Find where the given text appears and provide that cell's center as [X, Y] coordinate. 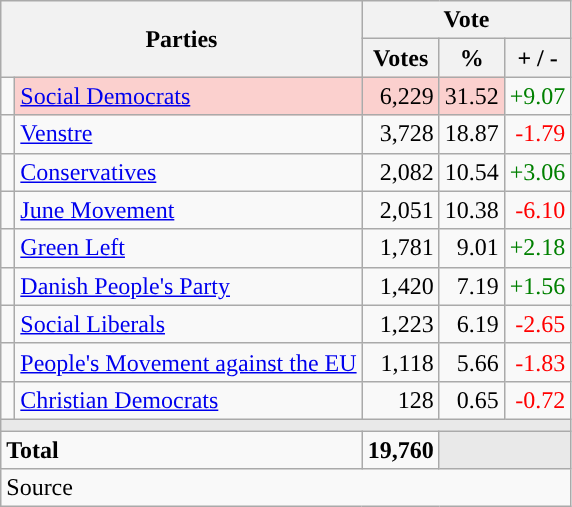
+9.07 [538, 96]
6.19 [472, 324]
19,760 [400, 449]
+2.18 [538, 248]
Green Left [188, 248]
1,781 [400, 248]
Vote [466, 20]
31.52 [472, 96]
-6.10 [538, 210]
9.01 [472, 248]
Conservatives [188, 172]
Venstre [188, 134]
7.19 [472, 286]
Danish People's Party [188, 286]
-1.79 [538, 134]
+1.56 [538, 286]
-1.83 [538, 362]
Total [182, 449]
Parties [182, 39]
-0.72 [538, 400]
% [472, 58]
5.66 [472, 362]
3,728 [400, 134]
1,420 [400, 286]
Christian Democrats [188, 400]
+ / - [538, 58]
1,118 [400, 362]
10.54 [472, 172]
0.65 [472, 400]
2,082 [400, 172]
People's Movement against the EU [188, 362]
June Movement [188, 210]
1,223 [400, 324]
10.38 [472, 210]
Source [286, 488]
128 [400, 400]
18.87 [472, 134]
+3.06 [538, 172]
2,051 [400, 210]
Votes [400, 58]
Social Liberals [188, 324]
6,229 [400, 96]
-2.65 [538, 324]
Social Democrats [188, 96]
